Find where the given text appears and provide that cell's center as [x, y] coordinate. 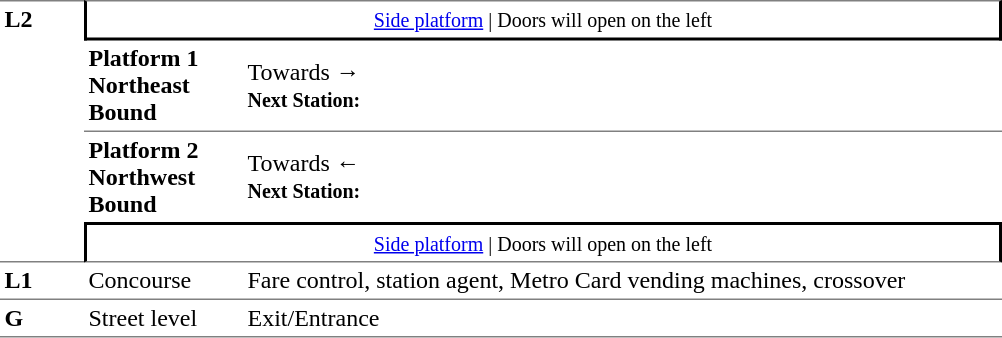
Fare control, station agent, Metro Card vending machines, crossover [622, 280]
Concourse [164, 280]
L1 [42, 280]
Towards → Next Station: [622, 86]
Street level [164, 318]
Towards ← Next Station: [622, 177]
Exit/Entrance [622, 318]
Platform 2Northwest Bound [164, 177]
G [42, 318]
L2 [42, 131]
Platform 1Northeast Bound [164, 86]
